Capture the cell that displays the provided text and extract its (x, y) central coordinate. 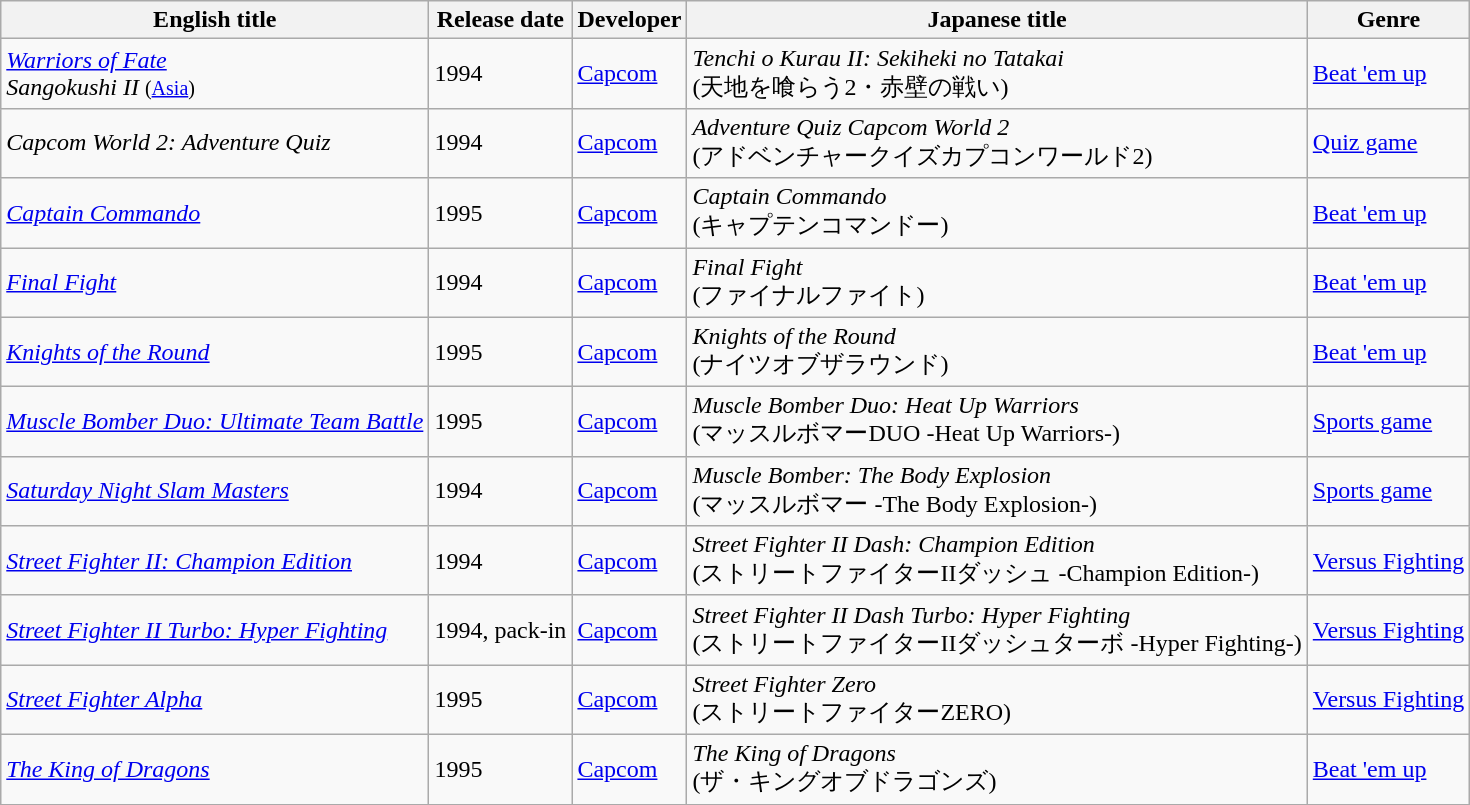
Street Fighter II: Champion Edition (215, 561)
Final Fight (215, 283)
Release date (500, 20)
Street Fighter Alpha (215, 700)
Saturday Night Slam Masters (215, 491)
Developer (630, 20)
Knights of the Round(ナイツオブザラウンド) (997, 352)
Quiz game (1388, 143)
The King of Dragons (215, 769)
Capcom World 2: Adventure Quiz (215, 143)
Muscle Bomber Duo: Ultimate Team Battle (215, 422)
Street Fighter Zero(ストリートファイターZERO) (997, 700)
English title (215, 20)
Captain Commando (215, 213)
Muscle Bomber: The Body Explosion(マッスルボマー -The Body Explosion-) (997, 491)
Adventure Quiz Capcom World 2(アドベンチャークイズカプコンワールド2) (997, 143)
Street Fighter II Dash Turbo: Hyper Fighting(ストリートファイターIIダッシュターボ -Hyper Fighting-) (997, 630)
The King of Dragons(ザ・キングオブドラゴンズ) (997, 769)
Japanese title (997, 20)
Street Fighter II Dash: Champion Edition(ストリートファイターIIダッシュ -Champion Edition-) (997, 561)
Tenchi o Kurau II: Sekiheki no Tatakai(天地を喰らう2・赤壁の戦い) (997, 74)
1994, pack-in (500, 630)
Captain Commando(キャプテンコマンドー) (997, 213)
Knights of the Round (215, 352)
Final Fight(ファイナルファイト) (997, 283)
Warriors of FateSangokushi II (Asia) (215, 74)
Genre (1388, 20)
Muscle Bomber Duo: Heat Up Warriors(マッスルボマーDUO -Heat Up Warriors-) (997, 422)
Street Fighter II Turbo: Hyper Fighting (215, 630)
